Scan for the cell matching the given text and deliver its (x, y) coordinate at center. 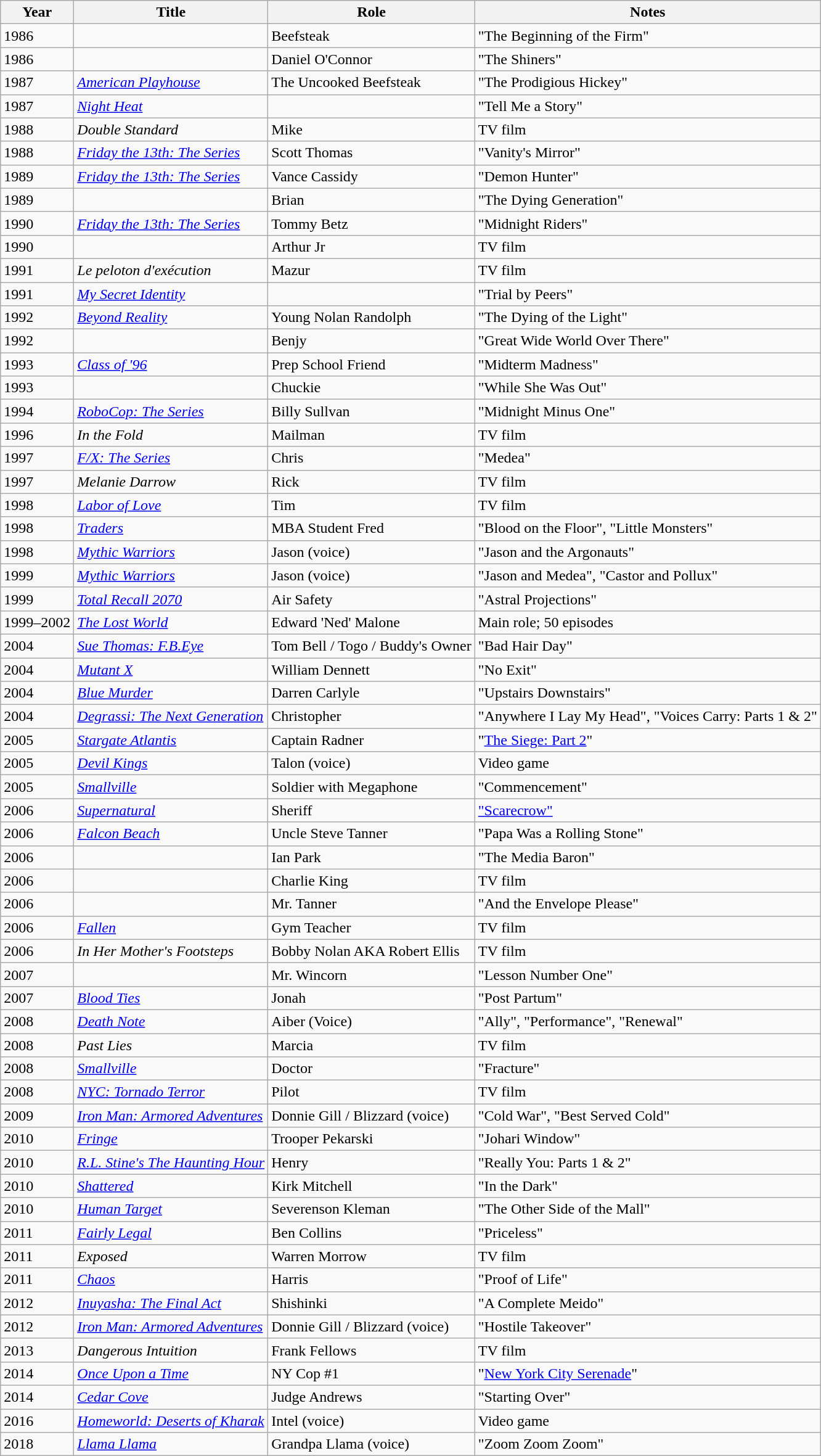
"Jason and Medea", "Castor and Pollux" (647, 575)
Soldier with Megaphone (372, 787)
Intel (voice) (372, 1420)
"Papa Was a Rolling Stone" (647, 834)
Trooper Pekarski (372, 1139)
Once Upon a Time (171, 1373)
Frank Fellows (372, 1350)
Llama Llama (171, 1444)
Henry (372, 1162)
"Commencement" (647, 787)
Benjy (372, 341)
Pilot (372, 1092)
Kirk Mitchell (372, 1186)
Young Nolan Randolph (372, 318)
Charlie King (372, 881)
"The Dying of the Light" (647, 318)
"The Media Baron" (647, 857)
"Anywhere I Lay My Head", "Voices Carry: Parts 1 & 2" (647, 717)
Title (171, 12)
Mutant X (171, 669)
Marcia (372, 1045)
Death Note (171, 1021)
Air Safety (372, 599)
Human Target (171, 1209)
Uncle Steve Tanner (372, 834)
Vance Cassidy (372, 176)
Tommy Betz (372, 223)
Year (37, 12)
Darren Carlyle (372, 693)
"Great Wide World Over There" (647, 341)
Harris (372, 1280)
R.L. Stine's The Haunting Hour (171, 1162)
The Lost World (171, 622)
MBA Student Fred (372, 529)
Mr. Tanner (372, 904)
"The Siege: Part 2" (647, 740)
"Ally", "Performance", "Renewal" (647, 1021)
NYC: Tornado Terror (171, 1092)
"The Dying Generation" (647, 200)
RoboCop: The Series (171, 411)
"No Exit" (647, 669)
Bobby Nolan AKA Robert Ellis (372, 951)
Aiber (Voice) (372, 1021)
"Jason and the Argonauts" (647, 552)
Edward 'Ned' Malone (372, 622)
Captain Radner (372, 740)
"A Complete Meido" (647, 1303)
"Bad Hair Day" (647, 646)
"Scarecrow" (647, 810)
Dangerous Intuition (171, 1350)
Sue Thomas: F.B.Eye (171, 646)
"The Prodigious Hickey" (647, 83)
Notes (647, 12)
The Uncooked Beefsteak (372, 83)
"New York City Serenade" (647, 1373)
Homeworld: Deserts of Kharak (171, 1420)
Severenson Kleman (372, 1209)
American Playhouse (171, 83)
Mailman (372, 435)
Arthur Jr (372, 247)
"Midnight Minus One" (647, 411)
Main role; 50 episodes (647, 622)
"Lesson Number One" (647, 974)
Past Lies (171, 1045)
Chris (372, 458)
Daniel O'Connor (372, 59)
"Starting Over" (647, 1397)
Supernatural (171, 810)
1994 (37, 411)
1999–2002 (37, 622)
"Upstairs Downstairs" (647, 693)
"The Other Side of the Mall" (647, 1209)
Mazur (372, 270)
Judge Andrews (372, 1397)
"Tell Me a Story" (647, 106)
"Post Partum" (647, 998)
"Vanity's Mirror" (647, 153)
Role (372, 12)
Stargate Atlantis (171, 740)
"Blood on the Floor", "Little Monsters" (647, 529)
Traders (171, 529)
2013 (37, 1350)
Ian Park (372, 857)
Brian (372, 200)
Total Recall 2070 (171, 599)
"Medea" (647, 458)
"Proof of Life" (647, 1280)
"Astral Projections" (647, 599)
"While She Was Out" (647, 388)
"Priceless" (647, 1233)
Jonah (372, 998)
"Midnight Riders" (647, 223)
Labor of Love (171, 505)
Mike (372, 130)
Blood Ties (171, 998)
Melanie Darrow (171, 482)
"Demon Hunter" (647, 176)
Chuckie (372, 388)
Falcon Beach (171, 834)
Shattered (171, 1186)
Warren Morrow (372, 1256)
Mr. Wincorn (372, 974)
Fallen (171, 927)
William Dennett (372, 669)
Class of '96 (171, 364)
Doctor (372, 1069)
"Hostile Takeover" (647, 1326)
Christopher (372, 717)
F/X: The Series (171, 458)
"Fracture" (647, 1069)
Gym Teacher (372, 927)
Chaos (171, 1280)
Fringe (171, 1139)
Night Heat (171, 106)
Cedar Cove (171, 1397)
Rick (372, 482)
In Her Mother's Footsteps (171, 951)
"Zoom Zoom Zoom" (647, 1444)
In the Fold (171, 435)
Ben Collins (372, 1233)
Tom Bell / Togo / Buddy's Owner (372, 646)
2018 (37, 1444)
Exposed (171, 1256)
"And the Envelope Please" (647, 904)
Grandpa Llama (voice) (372, 1444)
Billy Sullvan (372, 411)
NY Cop #1 (372, 1373)
"The Shiners" (647, 59)
Degrassi: The Next Generation (171, 717)
Scott Thomas (372, 153)
My Secret Identity (171, 294)
"The Beginning of the Firm" (647, 36)
"Really You: Parts 1 & 2" (647, 1162)
Inuyasha: The Final Act (171, 1303)
Talon (voice) (372, 763)
Fairly Legal (171, 1233)
"Cold War", "Best Served Cold" (647, 1116)
Blue Murder (171, 693)
Prep School Friend (372, 364)
"In the Dark" (647, 1186)
"Trial by Peers" (647, 294)
"Johari Window" (647, 1139)
Tim (372, 505)
Sheriff (372, 810)
2016 (37, 1420)
Devil Kings (171, 763)
Beyond Reality (171, 318)
Shishinki (372, 1303)
Beefsteak (372, 36)
"Midterm Madness" (647, 364)
1996 (37, 435)
2009 (37, 1116)
Double Standard (171, 130)
Le peloton d'exécution (171, 270)
